From the cell containing the given text, extract its center point as [X, Y] coordinate. 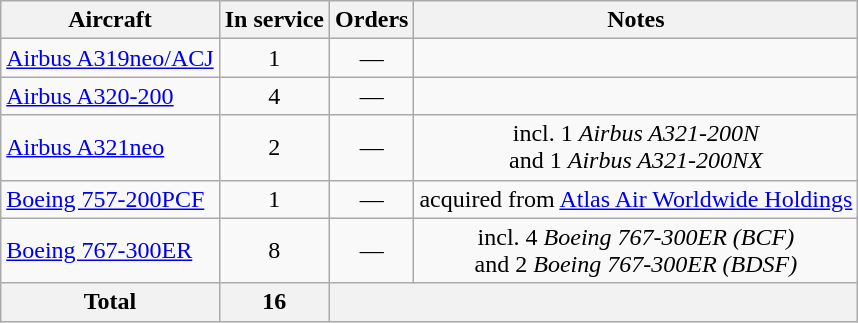
Notes [636, 20]
Airbus A320-200 [110, 96]
Airbus A319neo/ACJ [110, 58]
2 [274, 148]
16 [274, 302]
Aircraft [110, 20]
Boeing 767-300ER [110, 250]
8 [274, 250]
Airbus A321neo [110, 148]
Total [110, 302]
Boeing 757-200PCF [110, 199]
In service [274, 20]
incl. 1 Airbus A321-200Nand 1 Airbus A321-200NX [636, 148]
4 [274, 96]
acquired from Atlas Air Worldwide Holdings [636, 199]
Orders [372, 20]
incl. 4 Boeing 767-300ER (BCF)and 2 Boeing 767-300ER (BDSF) [636, 250]
